From the cell containing the given text, extract its center point as (x, y) coordinate. 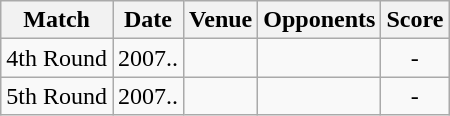
4th Round (57, 58)
Match (57, 20)
Venue (221, 20)
Opponents (320, 20)
Score (415, 20)
5th Round (57, 96)
Date (148, 20)
